Find where the given text appears and provide that cell's center as [X, Y] coordinate. 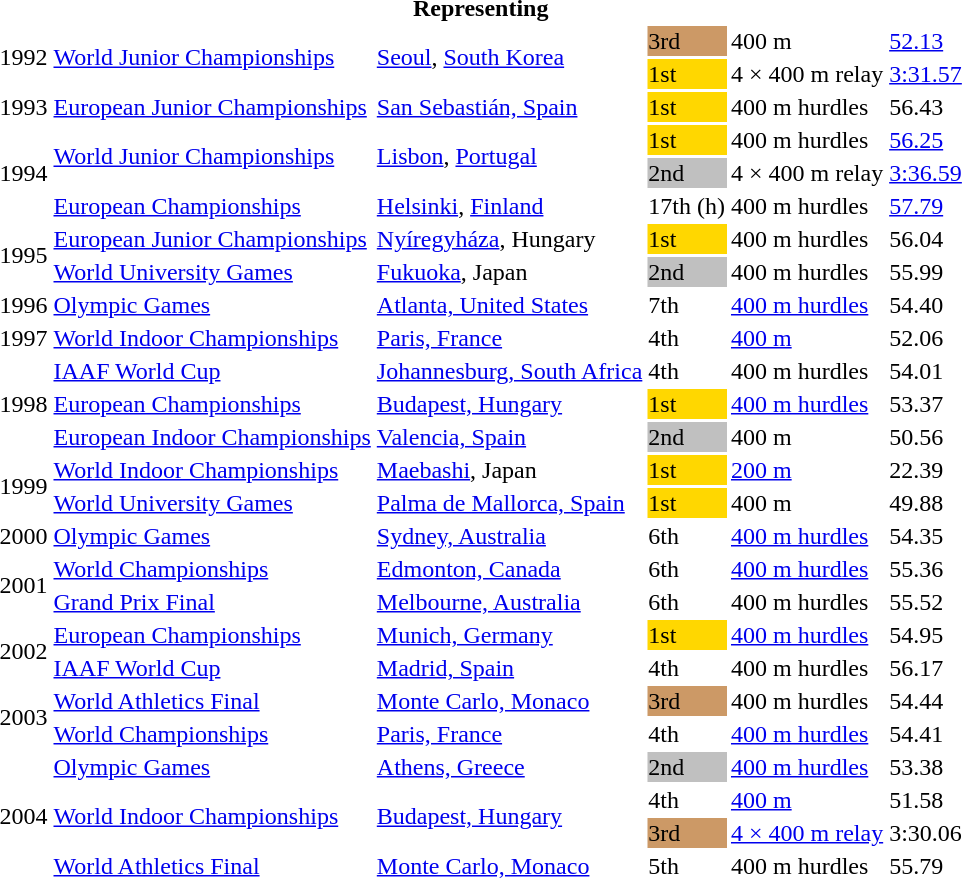
Johannesburg, South Africa [510, 371]
7th [687, 305]
Fukuoka, Japan [510, 272]
Sydney, Australia [510, 536]
200 m [806, 470]
Seoul, South Korea [510, 58]
San Sebastián, Spain [510, 107]
Monte Carlo, Monaco [510, 701]
Valencia, Spain [510, 437]
17th (h) [687, 206]
Grand Prix Final [212, 602]
Helsinki, Finland [510, 206]
Edmonton, Canada [510, 569]
Melbourne, Australia [510, 602]
Athens, Greece [510, 767]
Lisbon, Portugal [510, 156]
Atlanta, United States [510, 305]
Palma de Mallorca, Spain [510, 503]
World Athletics Final [212, 701]
Munich, Germany [510, 635]
European Indoor Championships [212, 437]
Maebashi, Japan [510, 470]
Nyíregyháza, Hungary [510, 239]
Madrid, Spain [510, 668]
